Provide the [X, Y] coordinate of the cell's center where the given text is located.  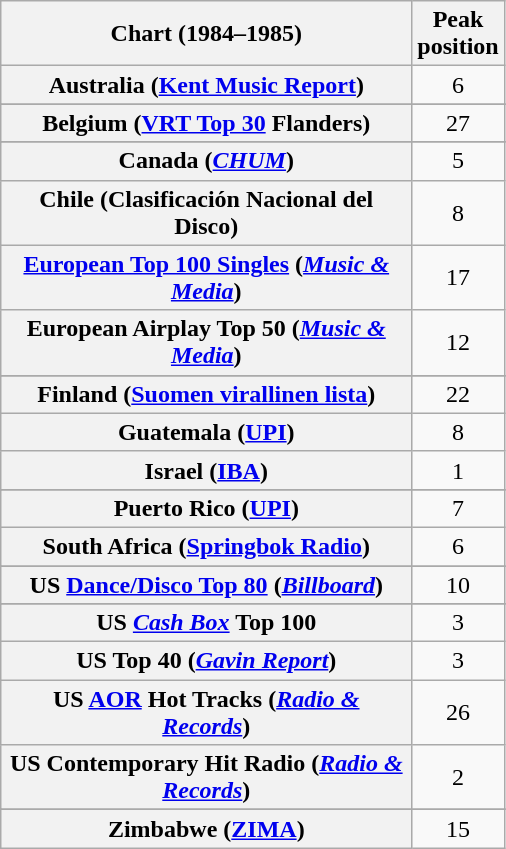
5 [458, 161]
US Cash Box Top 100 [206, 623]
7 [458, 508]
US Dance/Disco Top 80 (Billboard) [206, 585]
Puerto Rico (UPI) [206, 508]
Canada (CHUM) [206, 161]
Chile (Clasificación Nacional del Disco) [206, 212]
22 [458, 394]
26 [458, 712]
US Top 40 (Gavin Report) [206, 661]
US AOR Hot Tracks (Radio & Records) [206, 712]
European Airplay Top 50 (Music & Media) [206, 342]
Zimbabwe (ZIMA) [206, 829]
Peakposition [458, 34]
Finland (Suomen virallinen lista) [206, 394]
Belgium (VRT Top 30 Flanders) [206, 123]
15 [458, 829]
10 [458, 585]
1 [458, 470]
2 [458, 778]
Chart (1984–1985) [206, 34]
12 [458, 342]
27 [458, 123]
Australia (Kent Music Report) [206, 85]
European Top 100 Singles (Music & Media) [206, 278]
South Africa (Springbok Radio) [206, 546]
Israel (IBA) [206, 470]
US Contemporary Hit Radio (Radio & Records) [206, 778]
Guatemala (UPI) [206, 432]
17 [458, 278]
